Identify which cell holds the provided text, then report its (x, y) central coordinate. 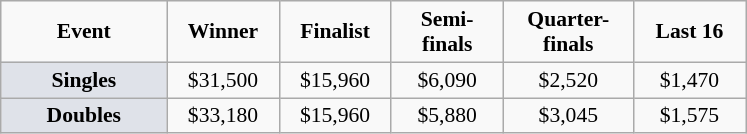
$1,470 (689, 80)
Quarter-finals (568, 32)
Finalist (335, 32)
$1,575 (689, 116)
$5,880 (447, 116)
Last 16 (689, 32)
$33,180 (223, 116)
Semi-finals (447, 32)
Event (84, 32)
$31,500 (223, 80)
$3,045 (568, 116)
Winner (223, 32)
$2,520 (568, 80)
$6,090 (447, 80)
Singles (84, 80)
Doubles (84, 116)
